Locate the cell with the specified text and output its [x, y] center coordinate. 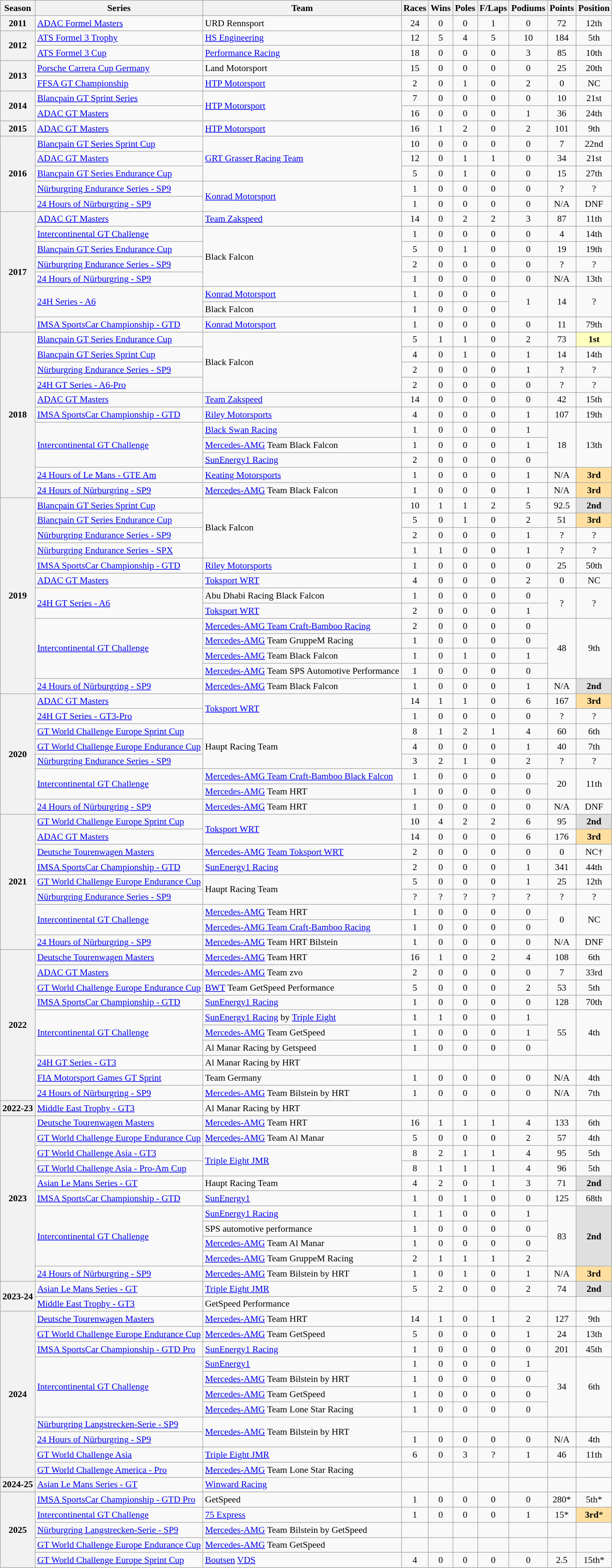
F/Laps [493, 8]
79th [594, 324]
Podiums [528, 8]
60 [562, 731]
FIA Motorsport Games GT Sprint [119, 1078]
2019 [18, 596]
133 [562, 1123]
24H GT Series - A6 [119, 603]
46 [562, 1455]
42 [562, 400]
Position [594, 8]
Team Germany [302, 1078]
Mercedes-AMG Team Craft-Bamboo Black Falcon [302, 777]
HS Engineering [302, 38]
Black Swan Racing [302, 430]
101 [562, 129]
50th [594, 566]
Points [562, 8]
2024 [18, 1395]
Al Manar Racing by Getspeed [302, 1048]
51 [562, 520]
GT World Challenge America - Pro [119, 1470]
27th [594, 174]
71 [562, 1184]
24 Hours of Le Mans - GTE Am [119, 475]
40 [562, 747]
15th [594, 400]
Abu Dhabi Racing Black Falcon [302, 596]
2025 [18, 1530]
Wins [441, 8]
2012 [18, 46]
Series [119, 8]
2017 [18, 272]
2022 [18, 1025]
24th [594, 114]
Winward Racing [302, 1485]
74 [562, 1289]
15th* [594, 1560]
NC† [594, 852]
83 [562, 1236]
Mercedes-AMG Team SPS Automotive Performance [302, 671]
Blancpain GT Sprint Series [119, 99]
96 [562, 1168]
Races [415, 8]
Nürburgring Endurance Series - SPX [119, 551]
108 [562, 958]
19 [562, 249]
GetSpeed [302, 1500]
SPS automotive performance [302, 1229]
36 [562, 114]
184 [562, 38]
2021 [18, 882]
2015 [18, 129]
2023-24 [18, 1296]
68th [594, 1199]
GT World Challenge Asia [119, 1455]
24H Series - A6 [119, 302]
10th [594, 53]
20 [562, 784]
Team [302, 8]
24H GT Series - GT3 [119, 1063]
167 [562, 701]
GT World Challenge Asia - Pro-Am Cup [119, 1168]
20th [594, 69]
22nd [594, 144]
92.5 [562, 505]
48 [562, 648]
128 [562, 1002]
125 [562, 1199]
72 [562, 23]
GRT Grasser Racing Team [302, 159]
44th [594, 867]
2024-25 [18, 1485]
SunEnergy1 Racing by Triple Eight [302, 1018]
2016 [18, 174]
341 [562, 867]
11 [562, 324]
73 [562, 340]
33rd [594, 972]
Boutsen VDS [302, 1560]
2023 [18, 1198]
24H GT Series - GT3-Pro [119, 717]
ADAC Formel Masters [119, 23]
24H GT Series - A6-Pro [119, 385]
87 [562, 219]
70th [594, 1002]
2013 [18, 76]
Performance Racing [302, 53]
Season [18, 8]
Porsche Carrera Cup Germany [119, 69]
GetSpeed Performance [302, 1304]
176 [562, 837]
45th [594, 1349]
53 [562, 988]
107 [562, 415]
Mercedes-AMG Team zvo [302, 972]
2011 [18, 23]
57 [562, 1138]
Poles [465, 8]
Mercedes-AMG Team Bilstein by GetSpeed [302, 1530]
3rd* [594, 1515]
5th* [594, 1500]
75 Express [302, 1515]
2018 [18, 415]
55 [562, 1033]
2020 [18, 754]
280* [562, 1500]
URD Rennsport [302, 23]
Land Motorsport [302, 69]
85 [562, 53]
1st [594, 340]
BWT Team GetSpeed Performance [302, 988]
Keating Motorsports [302, 475]
GT World Challenge Asia - GT3 [119, 1153]
Mercedes-AMG Team Toksport WRT [302, 852]
127 [562, 1319]
Mercedes-AMG Team HRT Bilstein [302, 942]
15* [562, 1515]
ATS Formel 3 Trophy [119, 38]
2.5 [562, 1560]
2022-23 [18, 1108]
2014 [18, 106]
201 [562, 1349]
ATS Formel 3 Cup [119, 53]
FFSA GT Championship [119, 83]
